Search for the cell housing the specified text and yield its [x, y] center coordinate. 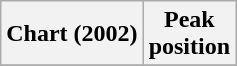
Peakposition [189, 34]
Chart (2002) [72, 34]
